Output the [x, y] coordinate of the center of the cell containing the given text.  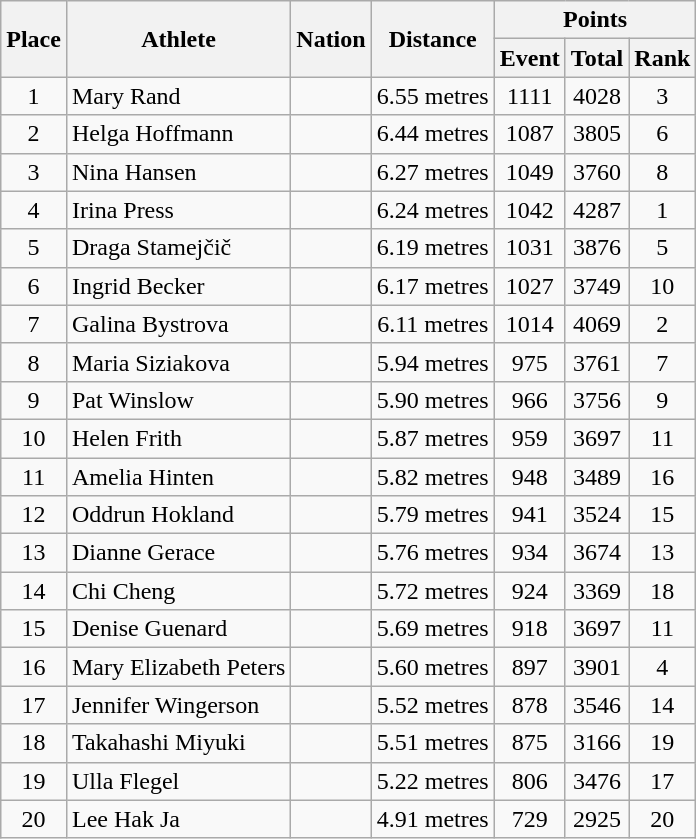
3489 [597, 477]
6.27 metres [432, 172]
Chi Cheng [178, 591]
5.79 metres [432, 515]
3674 [597, 553]
3805 [597, 134]
Mary Rand [178, 96]
5.87 metres [432, 438]
3749 [597, 286]
Ulla Flegel [178, 781]
Dianne Gerace [178, 553]
Ingrid Becker [178, 286]
6.44 metres [432, 134]
Nina Hansen [178, 172]
5.72 metres [432, 591]
5.76 metres [432, 553]
875 [530, 743]
Helen Frith [178, 438]
5.90 metres [432, 400]
12 [34, 515]
6.11 metres [432, 324]
Rank [662, 58]
Lee Hak Ja [178, 819]
966 [530, 400]
1031 [530, 248]
Place [34, 39]
Denise Guenard [178, 629]
Event [530, 58]
Irina Press [178, 210]
1049 [530, 172]
729 [530, 819]
6.19 metres [432, 248]
Galina Bystrova [178, 324]
1014 [530, 324]
6.17 metres [432, 286]
Maria Siziakova [178, 362]
5.22 metres [432, 781]
Nation [331, 39]
934 [530, 553]
3756 [597, 400]
948 [530, 477]
4069 [597, 324]
Mary Elizabeth Peters [178, 667]
4287 [597, 210]
3524 [597, 515]
5.60 metres [432, 667]
1042 [530, 210]
Takahashi Miyuki [178, 743]
3369 [597, 591]
Total [597, 58]
3761 [597, 362]
Oddrun Hokland [178, 515]
Amelia Hinten [178, 477]
4028 [597, 96]
3876 [597, 248]
5.94 metres [432, 362]
Helga Hoffmann [178, 134]
6.55 metres [432, 96]
3166 [597, 743]
4.91 metres [432, 819]
Athlete [178, 39]
918 [530, 629]
Jennifer Wingerson [178, 705]
3901 [597, 667]
5.69 metres [432, 629]
2925 [597, 819]
5.51 metres [432, 743]
Points [595, 20]
3546 [597, 705]
878 [530, 705]
Pat Winslow [178, 400]
3760 [597, 172]
6.24 metres [432, 210]
1027 [530, 286]
1111 [530, 96]
924 [530, 591]
5.52 metres [432, 705]
806 [530, 781]
897 [530, 667]
941 [530, 515]
Draga Stamejčič [178, 248]
975 [530, 362]
5.82 metres [432, 477]
959 [530, 438]
1087 [530, 134]
Distance [432, 39]
3476 [597, 781]
